Return the [X, Y] coordinate for the center point of the cell that contains the specified text.  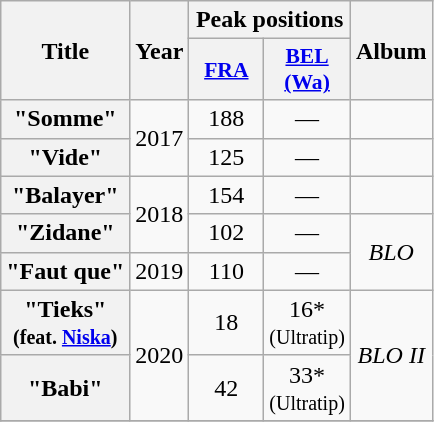
Year [160, 50]
"Balayer" [66, 195]
Album [391, 50]
2020 [160, 355]
BLO II [391, 355]
188 [226, 119]
2019 [160, 271]
154 [226, 195]
2017 [160, 138]
"Zidane" [66, 233]
"Somme" [66, 119]
16*(Ultratip) [308, 322]
"Vide" [66, 157]
33*(Ultratip) [308, 388]
125 [226, 157]
FRA [226, 70]
110 [226, 271]
2018 [160, 214]
"Faut que" [66, 271]
"Tieks"(feat. Niska) [66, 322]
18 [226, 322]
"Babi" [66, 388]
Title [66, 50]
102 [226, 233]
BEL (Wa) [308, 70]
42 [226, 388]
Peak positions [270, 20]
BLO [391, 252]
